Provide the (x, y) coordinate of the cell's center where the given text is located.  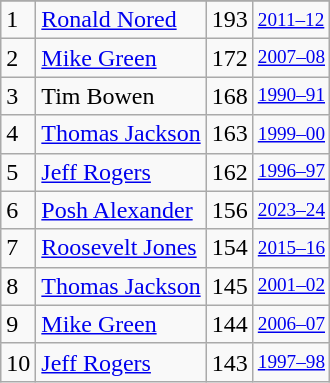
145 (230, 286)
2 (18, 58)
Ronald Nored (121, 20)
162 (230, 172)
2006–07 (291, 324)
2007–08 (291, 58)
1 (18, 20)
9 (18, 324)
3 (18, 96)
10 (18, 362)
1997–98 (291, 362)
Roosevelt Jones (121, 248)
143 (230, 362)
168 (230, 96)
163 (230, 134)
Tim Bowen (121, 96)
154 (230, 248)
2001–02 (291, 286)
6 (18, 210)
2015–16 (291, 248)
1999–00 (291, 134)
8 (18, 286)
156 (230, 210)
144 (230, 324)
172 (230, 58)
4 (18, 134)
Posh Alexander (121, 210)
2023–24 (291, 210)
5 (18, 172)
7 (18, 248)
1990–91 (291, 96)
2011–12 (291, 20)
1996–97 (291, 172)
193 (230, 20)
